Locate the cell with the specified text and output its [x, y] center coordinate. 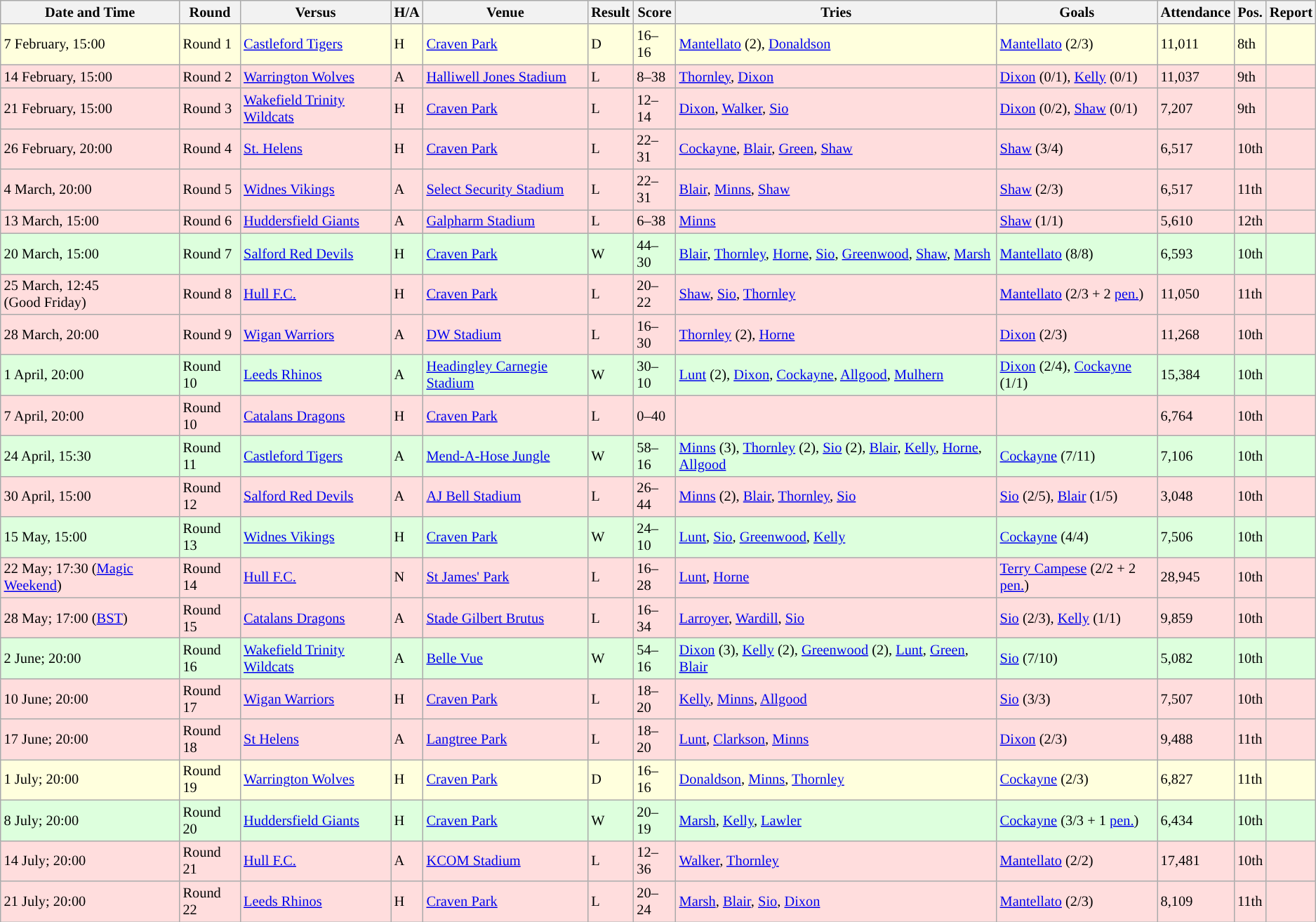
21 February, 15:00 [90, 108]
20 March, 15:00 [90, 253]
28 March, 20:00 [90, 334]
17 June; 20:00 [90, 739]
Round 22 [211, 901]
12–14 [654, 108]
Round 12 [211, 496]
21 July; 20:00 [90, 901]
Minns (2), Blair, Thornley, Sio [837, 496]
22 May; 17:30 (Magic Weekend) [90, 577]
26–44 [654, 496]
6,764 [1196, 416]
5,610 [1196, 221]
Shaw (2/3) [1077, 190]
11,011 [1196, 44]
Round 4 [211, 149]
6–38 [654, 221]
St Helens [315, 739]
25 March, 12:45(Good Friday) [90, 294]
Dixon (0/2), Shaw (0/1) [1077, 108]
8th [1250, 44]
20–24 [654, 901]
7 April, 20:00 [90, 416]
Round 11 [211, 456]
Goals [1077, 12]
Terry Campese (2/2 + 2 pen.) [1077, 577]
7,506 [1196, 537]
Sio (7/10) [1077, 658]
Mend-A-Hose Jungle [505, 456]
54–16 [654, 658]
Round 17 [211, 699]
11,268 [1196, 334]
Shaw, Sio, Thornley [837, 294]
Cockayne (7/11) [1077, 456]
Dixon (0/1), Kelly (0/1) [1077, 77]
Headingley Carnegie Stadium [505, 375]
St James' Park [505, 577]
Blair, Thornley, Horne, Sio, Greenwood, Shaw, Marsh [837, 253]
Blair, Minns, Shaw [837, 190]
26 February, 20:00 [90, 149]
Round 8 [211, 294]
Galpharm Stadium [505, 221]
Result [611, 12]
14 February, 15:00 [90, 77]
15,384 [1196, 375]
Larroyer, Wardill, Sio [837, 618]
15 May, 15:00 [90, 537]
Score [654, 12]
Stade Gilbert Brutus [505, 618]
St. Helens [315, 149]
11,037 [1196, 77]
Halliwell Jones Stadium [505, 77]
7,207 [1196, 108]
Cockayne (2/3) [1077, 779]
Attendance [1196, 12]
Marsh, Kelly, Lawler [837, 820]
12–36 [654, 861]
Round 13 [211, 537]
Mantellato (2/2) [1077, 861]
0–40 [654, 416]
24 April, 15:30 [90, 456]
28,945 [1196, 577]
Lunt, Clarkson, Minns [837, 739]
Round 15 [211, 618]
Lunt, Horne [837, 577]
14 July; 20:00 [90, 861]
28 May; 17:00 (BST) [90, 618]
Cockayne (4/4) [1077, 537]
Round 9 [211, 334]
5,082 [1196, 658]
1 April, 20:00 [90, 375]
8 July; 20:00 [90, 820]
4 March, 20:00 [90, 190]
AJ Bell Stadium [505, 496]
3,048 [1196, 496]
Round [211, 12]
16–28 [654, 577]
Dixon (2/4), Cockayne (1/1) [1077, 375]
Minns [837, 221]
Sio (2/3), Kelly (1/1) [1077, 618]
24–10 [654, 537]
Cockayne (3/3 + 1 pen.) [1077, 820]
Pos. [1250, 12]
2 June; 20:00 [90, 658]
Mantellato (8/8) [1077, 253]
16–34 [654, 618]
10 June; 20:00 [90, 699]
Round 19 [211, 779]
Sio (2/5), Blair (1/5) [1077, 496]
Round 6 [211, 221]
Minns (3), Thornley (2), Sio (2), Blair, Kelly, Horne, Allgood [837, 456]
9,488 [1196, 739]
13 March, 15:00 [90, 221]
20–19 [654, 820]
Langtree Park [505, 739]
Mantellato (2/3 + 2 pen.) [1077, 294]
Tries [837, 12]
44–30 [654, 253]
Round 5 [211, 190]
Dixon (3), Kelly (2), Greenwood (2), Lunt, Green, Blair [837, 658]
Round 7 [211, 253]
N [407, 577]
Report [1291, 12]
7,507 [1196, 699]
Mantellato (2), Donaldson [837, 44]
Shaw (3/4) [1077, 149]
Round 2 [211, 77]
Shaw (1/1) [1077, 221]
Versus [315, 12]
Cockayne, Blair, Green, Shaw [837, 149]
Lunt, Sio, Greenwood, Kelly [837, 537]
Round 14 [211, 577]
58–16 [654, 456]
30 April, 15:00 [90, 496]
8,109 [1196, 901]
6,827 [1196, 779]
DW Stadium [505, 334]
9,859 [1196, 618]
Thornley, Dixon [837, 77]
KCOM Stadium [505, 861]
Select Security Stadium [505, 190]
Dixon, Walker, Sio [837, 108]
H/A [407, 12]
Round 3 [211, 108]
Thornley (2), Horne [837, 334]
7,106 [1196, 456]
Round 21 [211, 861]
Date and Time [90, 12]
12th [1250, 221]
Donaldson, Minns, Thornley [837, 779]
8–38 [654, 77]
Round 1 [211, 44]
Walker, Thornley [837, 861]
Round 16 [211, 658]
Sio (3/3) [1077, 699]
17,481 [1196, 861]
Kelly, Minns, Allgood [837, 699]
20–22 [654, 294]
Round 18 [211, 739]
1 July; 20:00 [90, 779]
30–10 [654, 375]
Lunt (2), Dixon, Cockayne, Allgood, Mulhern [837, 375]
6,434 [1196, 820]
Belle Vue [505, 658]
Venue [505, 12]
Marsh, Blair, Sio, Dixon [837, 901]
Round 20 [211, 820]
16–30 [654, 334]
7 February, 15:00 [90, 44]
6,593 [1196, 253]
11,050 [1196, 294]
